Provide the (X, Y) coordinate of the cell's center where the given text is located.  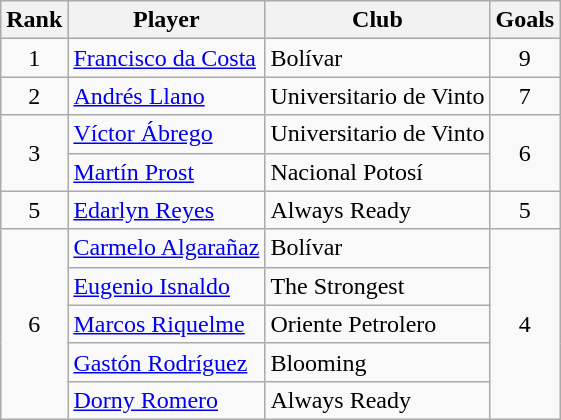
Nacional Potosí (378, 172)
2 (34, 96)
Martín Prost (166, 172)
Goals (525, 20)
Club (378, 20)
The Strongest (378, 286)
4 (525, 324)
Andrés Llano (166, 96)
7 (525, 96)
9 (525, 58)
Rank (34, 20)
Eugenio Isnaldo (166, 286)
Carmelo Algarañaz (166, 248)
Oriente Petrolero (378, 324)
Marcos Riquelme (166, 324)
Edarlyn Reyes (166, 210)
Gastón Rodríguez (166, 362)
3 (34, 153)
Víctor Ábrego (166, 134)
Blooming (378, 362)
Francisco da Costa (166, 58)
Dorny Romero (166, 400)
1 (34, 58)
Player (166, 20)
